Return the (x, y) coordinate for the center point of the cell that contains the specified text.  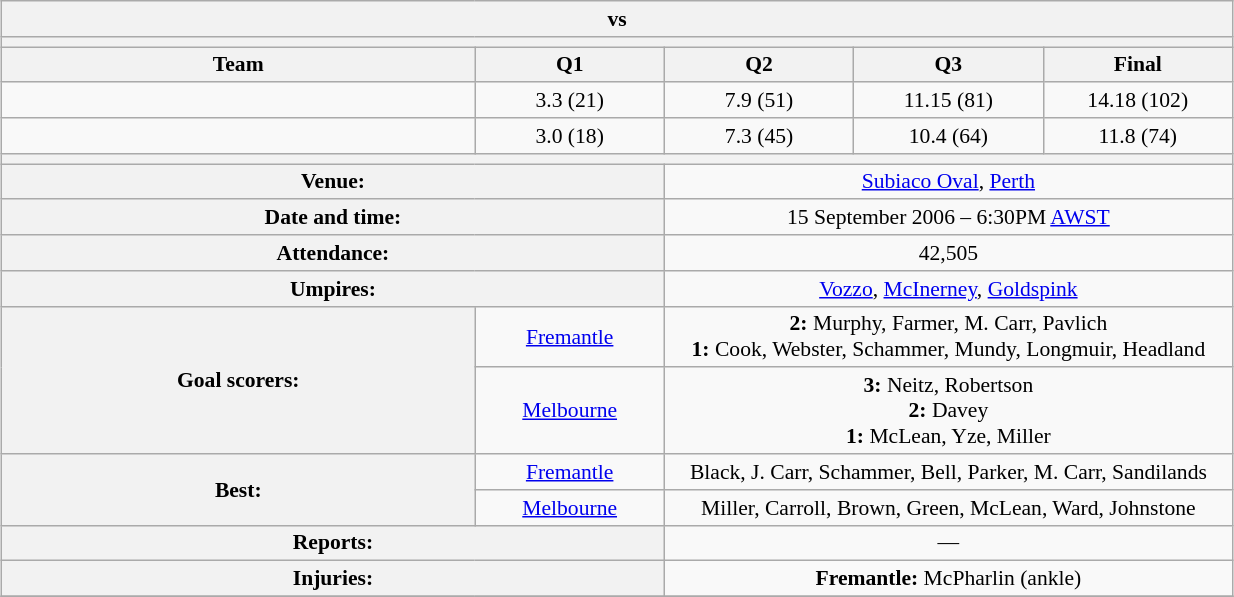
11.8 (74) (1138, 136)
42,505 (948, 253)
— (948, 543)
14.18 (102) (1138, 101)
3.3 (21) (570, 101)
Goal scorers: (238, 380)
Q1 (570, 65)
11.15 (81) (948, 101)
Team (238, 65)
10.4 (64) (948, 136)
7.9 (51) (758, 101)
Fremantle: McPharlin (ankle) (948, 579)
Venue: (334, 182)
Final (1138, 65)
15 September 2006 – 6:30PM AWST (948, 218)
Subiaco Oval, Perth (948, 182)
vs (618, 19)
7.3 (45) (758, 136)
Umpires: (334, 289)
Q2 (758, 65)
2: Murphy, Farmer, M. Carr, Pavlich1: Cook, Webster, Schammer, Mundy, Longmuir, Headland (948, 336)
Attendance: (334, 253)
Black, J. Carr, Schammer, Bell, Parker, M. Carr, Sandilands (948, 472)
Injuries: (334, 579)
Date and time: (334, 218)
Vozzo, McInerney, Goldspink (948, 289)
Best: (238, 490)
3: Neitz, Robertson2: Davey1: McLean, Yze, Miller (948, 412)
Q3 (948, 65)
Reports: (334, 543)
Miller, Carroll, Brown, Green, McLean, Ward, Johnstone (948, 508)
3.0 (18) (570, 136)
